Determine the (X, Y) coordinate at the center of the cell enclosing the given text.  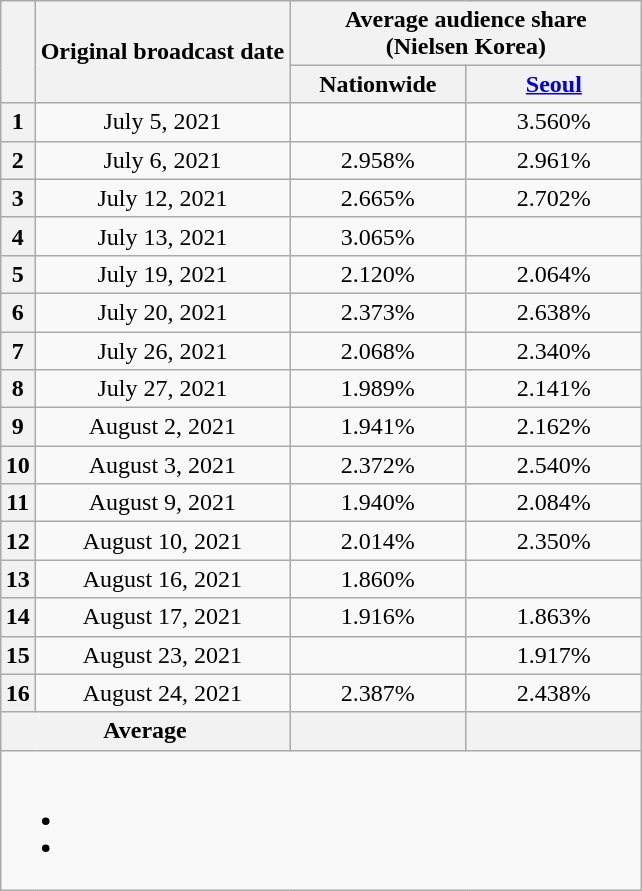
2.064% (554, 274)
2 (18, 160)
2.372% (378, 465)
4 (18, 236)
11 (18, 503)
2.665% (378, 198)
6 (18, 312)
2.350% (554, 541)
1.916% (378, 617)
Seoul (554, 84)
July 19, 2021 (162, 274)
1.863% (554, 617)
August 9, 2021 (162, 503)
Average (145, 731)
2.141% (554, 389)
5 (18, 274)
2.162% (554, 427)
7 (18, 351)
3.065% (378, 236)
August 10, 2021 (162, 541)
2.340% (554, 351)
2.702% (554, 198)
July 12, 2021 (162, 198)
1.917% (554, 655)
1.989% (378, 389)
1.940% (378, 503)
1 (18, 122)
2.638% (554, 312)
2.958% (378, 160)
Average audience share(Nielsen Korea) (466, 32)
August 24, 2021 (162, 693)
8 (18, 389)
2.373% (378, 312)
14 (18, 617)
August 17, 2021 (162, 617)
2.961% (554, 160)
2.068% (378, 351)
13 (18, 579)
2.387% (378, 693)
16 (18, 693)
August 16, 2021 (162, 579)
July 5, 2021 (162, 122)
July 20, 2021 (162, 312)
15 (18, 655)
July 26, 2021 (162, 351)
July 13, 2021 (162, 236)
July 27, 2021 (162, 389)
Original broadcast date (162, 52)
2.120% (378, 274)
9 (18, 427)
2.014% (378, 541)
1.860% (378, 579)
3.560% (554, 122)
10 (18, 465)
July 6, 2021 (162, 160)
August 2, 2021 (162, 427)
1.941% (378, 427)
August 3, 2021 (162, 465)
August 23, 2021 (162, 655)
3 (18, 198)
2.540% (554, 465)
12 (18, 541)
2.438% (554, 693)
2.084% (554, 503)
Nationwide (378, 84)
